Search for the cell housing the specified text and yield its (x, y) center coordinate. 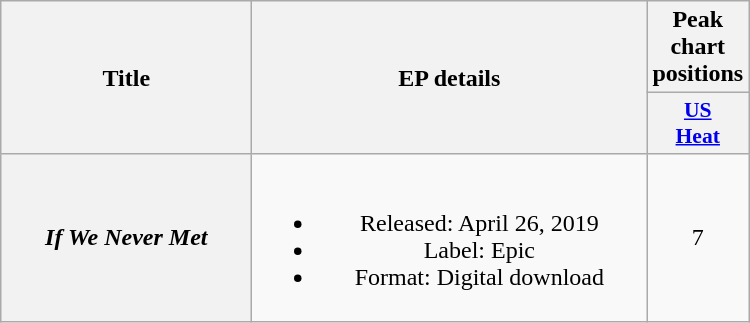
If We Never Met (126, 238)
Released: April 26, 2019Label: EpicFormat: Digital download (450, 238)
7 (698, 238)
USHeat (698, 124)
EP details (450, 78)
Peak chart positions (698, 47)
Title (126, 78)
